Detect which cell encompasses the target text, then output its (X, Y) center coordinate. 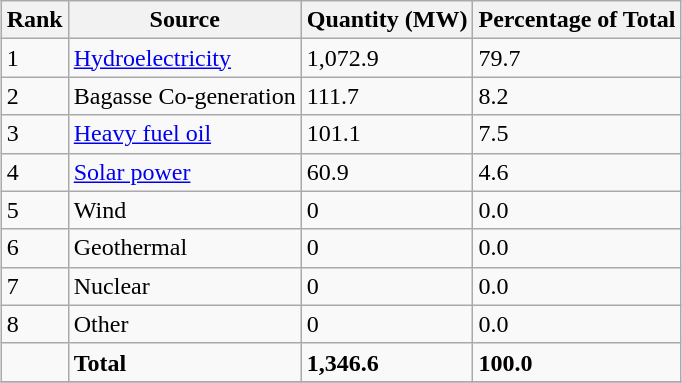
Source (184, 20)
1 (34, 58)
8 (34, 324)
100.0 (577, 362)
Other (184, 324)
4.6 (577, 172)
101.1 (387, 134)
1,072.9 (387, 58)
Wind (184, 210)
Bagasse Co-generation (184, 96)
Nuclear (184, 286)
60.9 (387, 172)
8.2 (577, 96)
Geothermal (184, 248)
Hydroelectricity (184, 58)
5 (34, 210)
111.7 (387, 96)
1,346.6 (387, 362)
2 (34, 96)
79.7 (577, 58)
Percentage of Total (577, 20)
4 (34, 172)
Solar power (184, 172)
7 (34, 286)
Heavy fuel oil (184, 134)
7.5 (577, 134)
6 (34, 248)
Rank (34, 20)
Total (184, 362)
3 (34, 134)
Quantity (MW) (387, 20)
